For the text-containing cell, return its midpoint in [x, y] coordinate format. 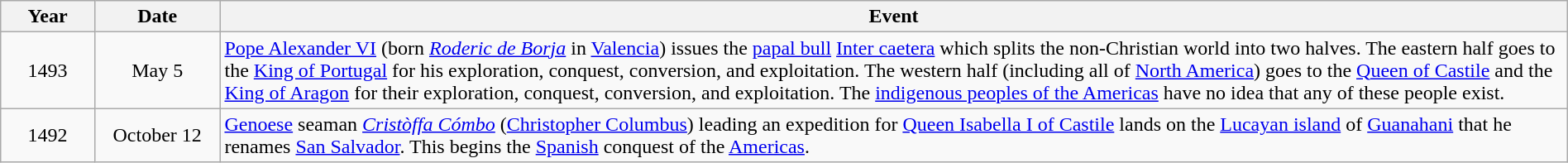
1492 [48, 136]
1493 [48, 70]
Date [157, 17]
Event [893, 17]
May 5 [157, 70]
October 12 [157, 136]
Year [48, 17]
